For the text-containing cell, return its midpoint in [X, Y] coordinate format. 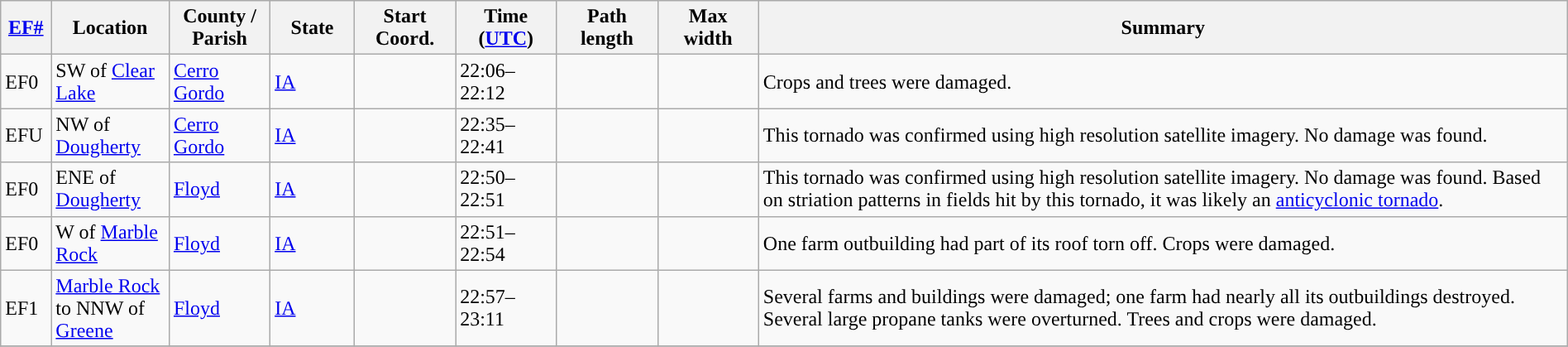
ENE of Dougherty [111, 189]
22:50–22:51 [506, 189]
22:35–22:41 [506, 136]
22:57–23:11 [506, 308]
W of Marble Rock [111, 243]
Time (UTC) [506, 28]
One farm outbuilding had part of its roof torn off. Crops were damaged. [1163, 243]
22:51–22:54 [506, 243]
Start Coord. [404, 28]
EF# [26, 28]
Marble Rock to NNW of Greene [111, 308]
County / Parish [219, 28]
Summary [1163, 28]
Crops and trees were damaged. [1163, 81]
This tornado was confirmed using high resolution satellite imagery. No damage was found. [1163, 136]
NW of Dougherty [111, 136]
Path length [607, 28]
EFU [26, 136]
State [313, 28]
EF1 [26, 308]
Location [111, 28]
Max width [708, 28]
22:06–22:12 [506, 81]
SW of Clear Lake [111, 81]
